Search for the cell housing the specified text and yield its (X, Y) center coordinate. 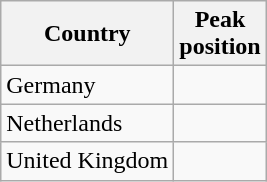
Peakposition (220, 34)
Country (88, 34)
United Kingdom (88, 161)
Germany (88, 85)
Netherlands (88, 123)
